Return (X, Y) of the center of cell containing provided text 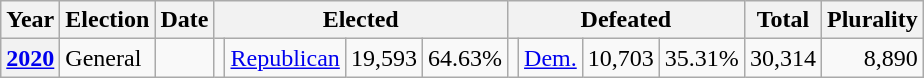
Elected (361, 20)
35.31% (702, 58)
General (108, 58)
19,593 (384, 58)
Date (184, 20)
Election (108, 20)
30,314 (782, 58)
8,890 (872, 58)
Republican (285, 58)
Total (782, 20)
Year (30, 20)
Dem. (551, 58)
Defeated (626, 20)
10,703 (620, 58)
Plurality (872, 20)
64.63% (464, 58)
2020 (30, 58)
